For the text-containing cell, return its midpoint in [x, y] coordinate format. 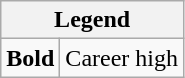
Legend [92, 20]
Bold [30, 58]
Career high [122, 58]
